Return [X, Y] of the center of cell containing provided text 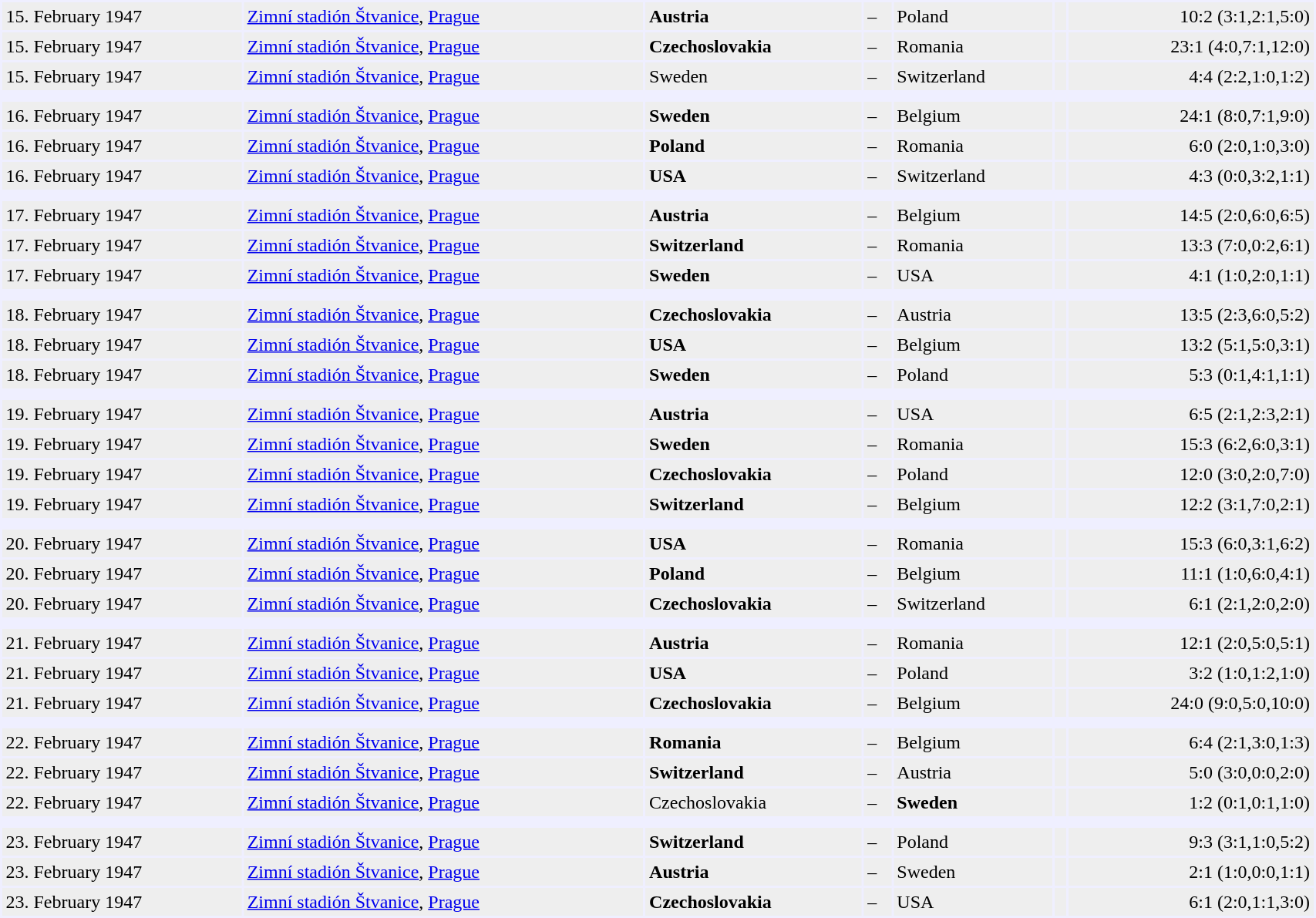
9:3 (3:1,1:0,5:2) [1190, 842]
3:2 (1:0,1:2,1:0) [1190, 673]
2:1 (1:0,0:0,1:1) [1190, 872]
1:2 (0:1,0:1,1:0) [1190, 802]
6:1 (2:1,2:0,2:0) [1190, 604]
6:5 (2:1,2:3,2:1) [1190, 414]
14:5 (2:0,6:0,6:5) [1190, 215]
4:3 (0:0,3:2,1:1) [1190, 176]
4:4 (2:2,1:0,1:2) [1190, 76]
15:3 (6:0,3:1,6:2) [1190, 543]
5:3 (0:1,4:1,1:1) [1190, 375]
13:5 (2:3,6:0,5:2) [1190, 314]
12:1 (2:0,5:0,5:1) [1190, 643]
6:0 (2:0,1:0,3:0) [1190, 146]
12:2 (3:1,7:0,2:1) [1190, 504]
15:3 (6:2,6:0,3:1) [1190, 444]
4:1 (1:0,2:0,1:1) [1190, 275]
11:1 (1:0,6:0,4:1) [1190, 573]
13:2 (5:1,5:0,3:1) [1190, 345]
23:1 (4:0,7:1,12:0) [1190, 46]
24:1 (8:0,7:1,9:0) [1190, 116]
6:4 (2:1,3:0,1:3) [1190, 742]
12:0 (3:0,2:0,7:0) [1190, 474]
10:2 (3:1,2:1,5:0) [1190, 16]
6:1 (2:0,1:1,3:0) [1190, 902]
13:3 (7:0,0:2,6:1) [1190, 245]
5:0 (3:0,0:0,2:0) [1190, 772]
24:0 (9:0,5:0,10:0) [1190, 703]
